Capture the cell that displays the provided text and extract its (X, Y) central coordinate. 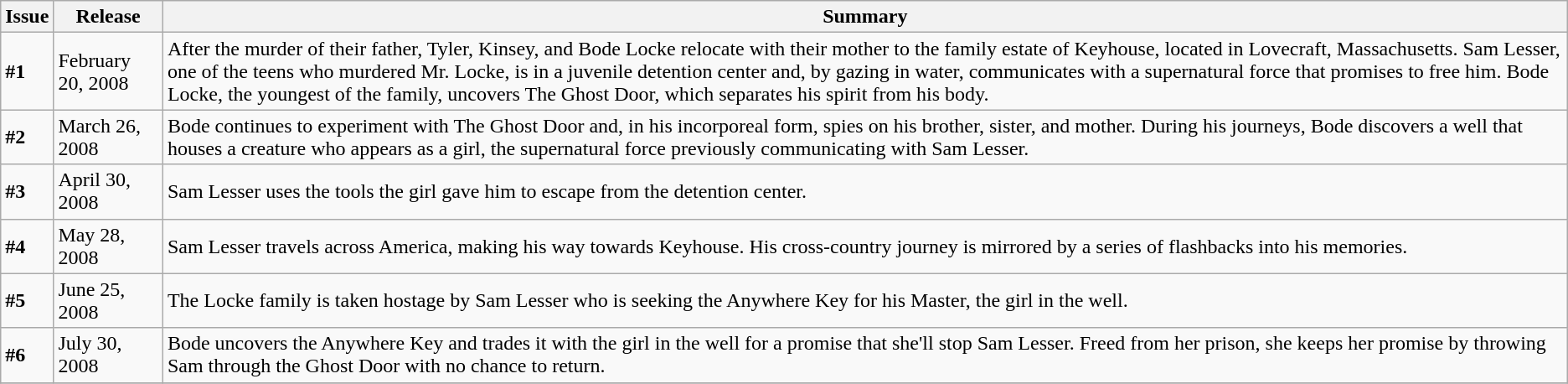
The Locke family is taken hostage by Sam Lesser who is seeking the Anywhere Key for his Master, the girl in the well. (864, 300)
April 30, 2008 (109, 191)
Sam Lesser uses the tools the girl gave him to escape from the detention center. (864, 191)
Release (109, 17)
#5 (27, 300)
#2 (27, 138)
Issue (27, 17)
#3 (27, 191)
June 25, 2008 (109, 300)
Summary (864, 17)
July 30, 2008 (109, 355)
March 26, 2008 (109, 138)
February 20, 2008 (109, 71)
May 28, 2008 (109, 246)
#1 (27, 71)
#4 (27, 246)
#6 (27, 355)
